Scan for the cell matching the given text and deliver its [x, y] coordinate at center. 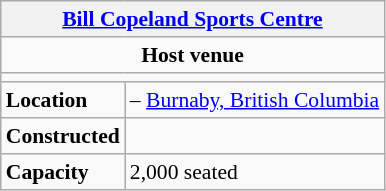
Host venue [192, 55]
Capacity [63, 172]
Bill Copeland Sports Centre [192, 19]
Constructed [63, 136]
– Burnaby, British Columbia [254, 101]
Location [63, 101]
2,000 seated [254, 172]
